Pinpoint the cell where the given text exists, returning its (X, Y) midpoint coordinate. 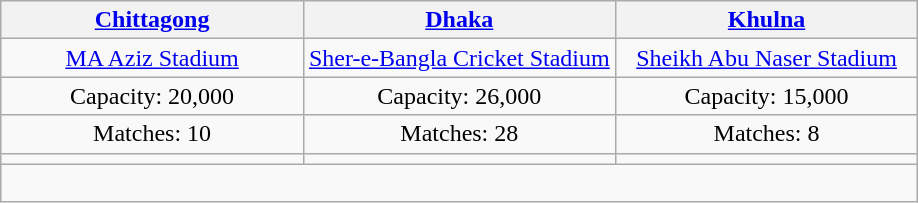
Chittagong (152, 20)
Matches: 28 (459, 134)
Matches: 10 (152, 134)
MA Aziz Stadium (152, 58)
Capacity: 20,000 (152, 96)
Dhaka (459, 20)
Khulna (766, 20)
Sher-e-Bangla Cricket Stadium (459, 58)
Capacity: 26,000 (459, 96)
Capacity: 15,000 (766, 96)
Matches: 8 (766, 134)
Sheikh Abu Naser Stadium (766, 58)
